Determine the (X, Y) coordinate at the center of the cell enclosing the given text.  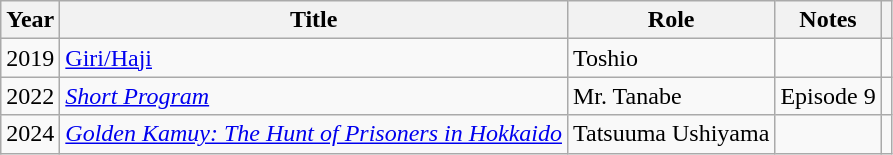
Short Program (314, 96)
Notes (828, 20)
Golden Kamuy: The Hunt of Prisoners in Hokkaido (314, 134)
Toshio (670, 58)
Title (314, 20)
Giri/Haji (314, 58)
Mr. Tanabe (670, 96)
Year (30, 20)
2019 (30, 58)
Role (670, 20)
2022 (30, 96)
Episode 9 (828, 96)
2024 (30, 134)
Tatsuuma Ushiyama (670, 134)
